Provide the (X, Y) coordinate of the cell's center where the given text is located.  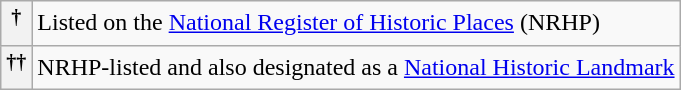
NRHP-listed and also designated as a National Historic Landmark (356, 68)
Listed on the National Register of Historic Places (NRHP) (356, 24)
† (16, 24)
†† (16, 68)
